Return (x, y) of the center of cell containing provided text 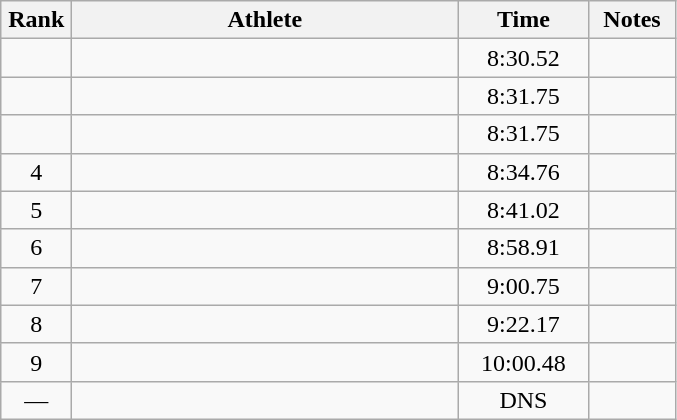
DNS (524, 400)
9:00.75 (524, 286)
9:22.17 (524, 324)
7 (36, 286)
Rank (36, 20)
10:00.48 (524, 362)
Time (524, 20)
8:58.91 (524, 248)
Athlete (265, 20)
9 (36, 362)
6 (36, 248)
4 (36, 172)
8 (36, 324)
Notes (632, 20)
8:30.52 (524, 58)
5 (36, 210)
8:34.76 (524, 172)
8:41.02 (524, 210)
— (36, 400)
